Pinpoint the cell where the given text exists, returning its [x, y] midpoint coordinate. 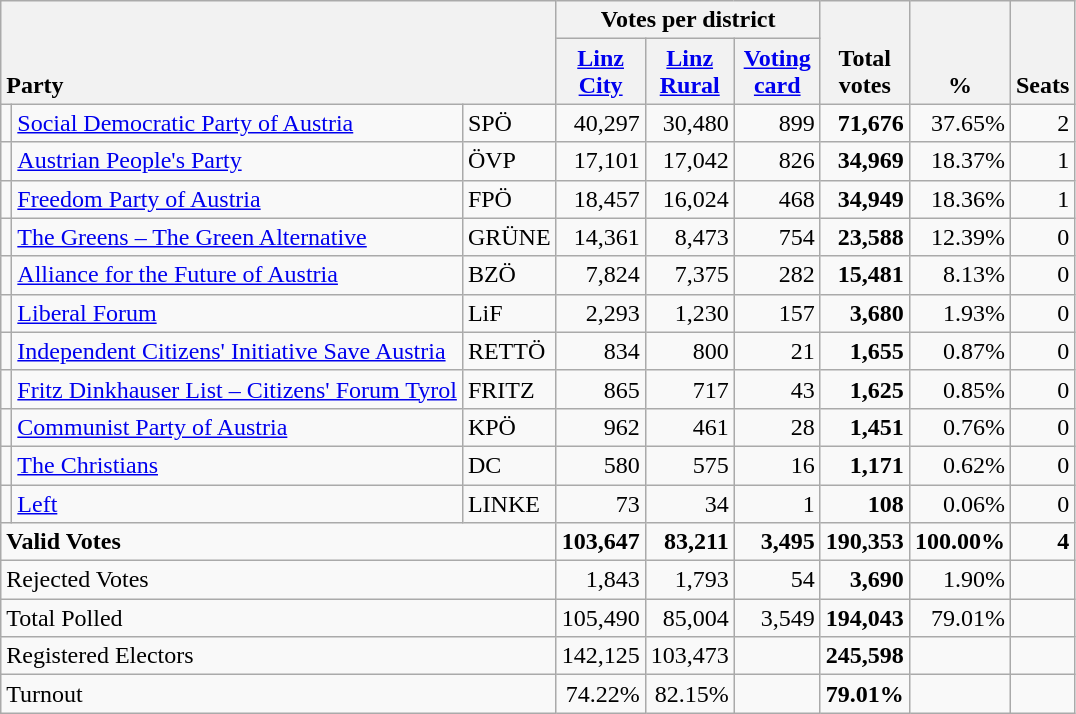
LINKE [509, 503]
17,042 [690, 161]
16,024 [690, 199]
FRITZ [509, 389]
ÖVP [509, 161]
7,375 [690, 275]
575 [690, 465]
826 [777, 161]
14,361 [600, 237]
1.93% [960, 313]
1,793 [690, 580]
BZÖ [509, 275]
105,490 [600, 618]
3,690 [864, 580]
3,495 [777, 542]
1,171 [864, 465]
40,297 [600, 123]
Valid Votes [278, 542]
8.13% [960, 275]
103,473 [690, 656]
Turnout [278, 694]
103,647 [600, 542]
Alliance for the Future of Austria [238, 275]
1,625 [864, 389]
1.90% [960, 580]
34 [690, 503]
The Greens – The Green Alternative [238, 237]
17,101 [600, 161]
12.39% [960, 237]
LinzRural [690, 72]
3,549 [777, 618]
142,125 [600, 656]
800 [690, 351]
0.76% [960, 427]
Austrian People's Party [238, 161]
LiF [509, 313]
34,969 [864, 161]
468 [777, 199]
Votes per district [688, 20]
461 [690, 427]
2 [1042, 123]
73 [600, 503]
34,949 [864, 199]
4 [1042, 542]
21 [777, 351]
18.36% [960, 199]
2,293 [600, 313]
Total Polled [278, 618]
85,004 [690, 618]
7,824 [600, 275]
865 [600, 389]
83,211 [690, 542]
54 [777, 580]
1,451 [864, 427]
717 [690, 389]
0.85% [960, 389]
1,843 [600, 580]
Fritz Dinkhauser List – Citizens' Forum Tyrol [238, 389]
1,230 [690, 313]
899 [777, 123]
18,457 [600, 199]
15,481 [864, 275]
Registered Electors [278, 656]
Party [278, 52]
SPÖ [509, 123]
1,655 [864, 351]
37.65% [960, 123]
Social Democratic Party of Austria [238, 123]
74.22% [600, 694]
100.00% [960, 542]
Votingcard [777, 72]
43 [777, 389]
Freedom Party of Austria [238, 199]
Totalvotes [864, 52]
8,473 [690, 237]
28 [777, 427]
190,353 [864, 542]
LinzCity [600, 72]
DC [509, 465]
194,043 [864, 618]
Communist Party of Austria [238, 427]
Independent Citizens' Initiative Save Austria [238, 351]
The Christians [238, 465]
834 [600, 351]
Left [238, 503]
16 [777, 465]
580 [600, 465]
GRÜNE [509, 237]
245,598 [864, 656]
82.15% [690, 694]
18.37% [960, 161]
0.87% [960, 351]
754 [777, 237]
Rejected Votes [278, 580]
108 [864, 503]
Liberal Forum [238, 313]
23,588 [864, 237]
157 [777, 313]
30,480 [690, 123]
282 [777, 275]
3,680 [864, 313]
% [960, 52]
71,676 [864, 123]
KPÖ [509, 427]
RETTÖ [509, 351]
962 [600, 427]
FPÖ [509, 199]
0.62% [960, 465]
0.06% [960, 503]
Seats [1042, 52]
